Return the [x, y] coordinate for the center point of the cell that contains the specified text.  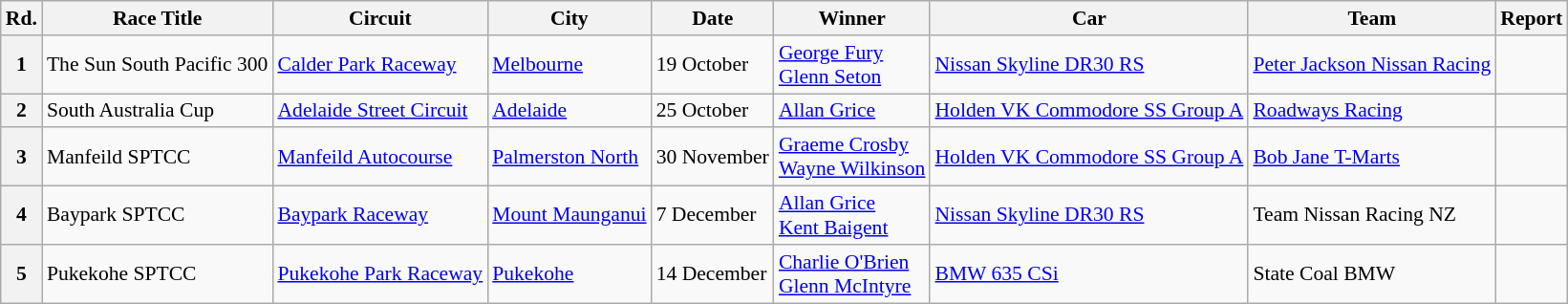
2 [21, 111]
Bob Jane T-Marts [1372, 157]
Team Nissan Racing NZ [1372, 216]
Pukekohe Park Raceway [380, 273]
Charlie O'Brien Glenn McIntyre [852, 273]
Rd. [21, 18]
Circuit [380, 18]
Date [713, 18]
Report [1531, 18]
7 December [713, 216]
25 October [713, 111]
19 October [713, 65]
Baypark SPTCC [158, 216]
Race Title [158, 18]
Peter Jackson Nissan Racing [1372, 65]
1 [21, 65]
The Sun South Pacific 300 [158, 65]
Allan Grice Kent Baigent [852, 216]
Pukekohe [569, 273]
Adelaide [569, 111]
BMW 635 CSi [1089, 273]
Manfeild Autocourse [380, 157]
Calder Park Raceway [380, 65]
Allan Grice [852, 111]
Team [1372, 18]
Palmerston North [569, 157]
5 [21, 273]
Mount Maunganui [569, 216]
Pukekohe SPTCC [158, 273]
4 [21, 216]
City [569, 18]
Winner [852, 18]
Roadways Racing [1372, 111]
State Coal BMW [1372, 273]
Car [1089, 18]
Graeme Crosby Wayne Wilkinson [852, 157]
South Australia Cup [158, 111]
Baypark Raceway [380, 216]
14 December [713, 273]
Manfeild SPTCC [158, 157]
30 November [713, 157]
Adelaide Street Circuit [380, 111]
Melbourne [569, 65]
George Fury Glenn Seton [852, 65]
3 [21, 157]
